Search for the cell housing the specified text and yield its (x, y) center coordinate. 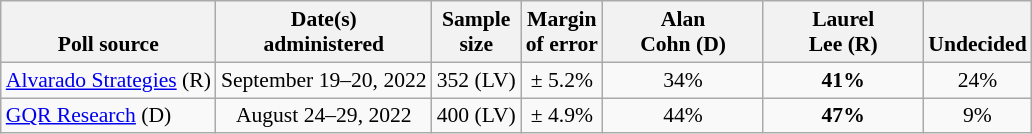
± 4.9% (562, 116)
Date(s)administered (324, 32)
Poll source (108, 32)
24% (977, 80)
Alvarado Strategies (R) (108, 80)
September 19–20, 2022 (324, 80)
± 5.2% (562, 80)
LaurelLee (R) (843, 32)
34% (683, 80)
47% (843, 116)
AlanCohn (D) (683, 32)
GQR Research (D) (108, 116)
9% (977, 116)
352 (LV) (476, 80)
August 24–29, 2022 (324, 116)
Undecided (977, 32)
Samplesize (476, 32)
44% (683, 116)
41% (843, 80)
400 (LV) (476, 116)
Marginof error (562, 32)
